Extract the [X, Y] coordinate from the center of the cell holding the provided text.  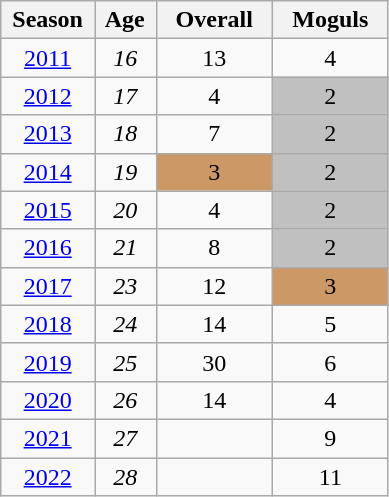
2021 [48, 438]
5 [330, 324]
26 [125, 400]
24 [125, 324]
8 [214, 248]
2017 [48, 286]
12 [214, 286]
13 [214, 58]
2019 [48, 362]
2013 [48, 134]
27 [125, 438]
9 [330, 438]
Moguls [330, 20]
20 [125, 210]
Age [125, 20]
11 [330, 477]
17 [125, 96]
25 [125, 362]
19 [125, 172]
7 [214, 134]
18 [125, 134]
2015 [48, 210]
2022 [48, 477]
2012 [48, 96]
2018 [48, 324]
2016 [48, 248]
2020 [48, 400]
2011 [48, 58]
21 [125, 248]
23 [125, 286]
2014 [48, 172]
30 [214, 362]
28 [125, 477]
6 [330, 362]
16 [125, 58]
Season [48, 20]
Overall [214, 20]
